Return (X, Y) of the center of cell containing provided text 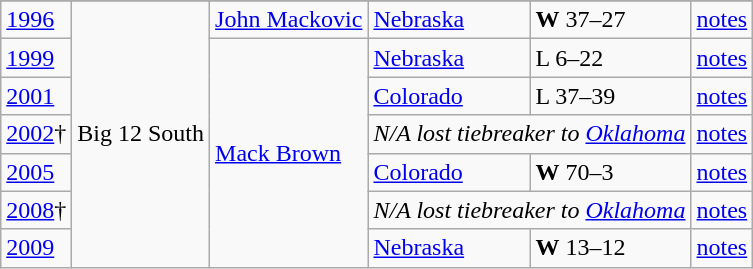
Big 12 South (141, 134)
2001 (36, 96)
2009 (36, 248)
W 70–3 (610, 172)
Mack Brown (289, 153)
W 13–12 (610, 248)
2002† (36, 134)
1996 (36, 20)
W 37–27 (610, 20)
2005 (36, 172)
John Mackovic (289, 20)
L 6–22 (610, 58)
L 37–39 (610, 96)
1999 (36, 58)
2008† (36, 210)
